Detect which cell encompasses the target text, then output its (x, y) center coordinate. 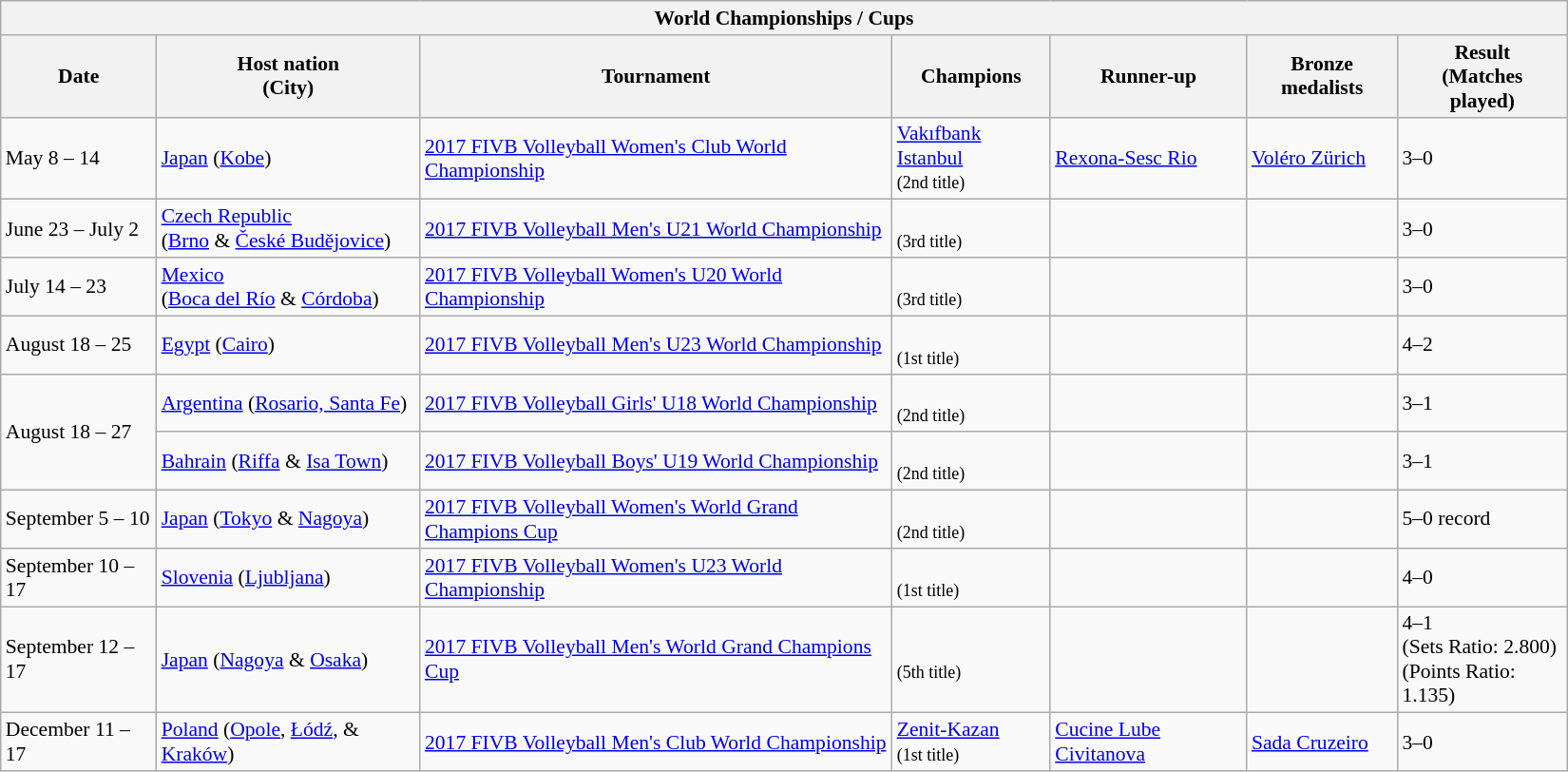
Rexona-Sesc Rio (1148, 158)
Date (79, 76)
Vakıfbank Istanbul(2nd title) (971, 158)
Voléro Zürich (1323, 158)
2017 FIVB Volleyball Girls' U18 World Championship (656, 403)
4–0 (1482, 578)
August 18 – 27 (79, 432)
Argentina (Rosario, Santa Fe) (289, 403)
May 8 – 14 (79, 158)
Mexico(Boca del Río & Córdoba) (289, 287)
2017 FIVB Volleyball Men's Club World Championship (656, 742)
Runner-up (1148, 76)
Poland (Opole, Łódź, & Kraków) (289, 742)
Champions (971, 76)
Slovenia (Ljubljana) (289, 578)
July 14 – 23 (79, 287)
2017 FIVB Volleyball Women's U23 World Championship (656, 578)
Cucine Lube Civitanova (1148, 742)
2017 FIVB Volleyball Boys' U19 World Championship (656, 462)
September 10 – 17 (79, 578)
Bronze medalists (1323, 76)
Bahrain (Riffa & Isa Town) (289, 462)
Japan (Tokyo & Nagoya) (289, 519)
2017 FIVB Volleyball Men's World Grand Champions Cup (656, 660)
Result(Matchesplayed) (1482, 76)
December 11 – 17 (79, 742)
June 23 – July 2 (79, 228)
Japan (Kobe) (289, 158)
5–0 record (1482, 519)
Tournament (656, 76)
Zenit-Kazan(1st title) (971, 742)
4–1(Sets Ratio: 2.800)(Points Ratio: 1.135) (1482, 660)
4–2 (1482, 344)
2017 FIVB Volleyball Men's U23 World Championship (656, 344)
(5th title) (971, 660)
Host nation(City) (289, 76)
2017 FIVB Volleyball Men's U21 World Championship (656, 228)
2017 FIVB Volleyball Women's U20 World Championship (656, 287)
Japan (Nagoya & Osaka) (289, 660)
September 12 – 17 (79, 660)
September 5 – 10 (79, 519)
2017 FIVB Volleyball Women's World Grand Champions Cup (656, 519)
Czech Republic(Brno & České Budějovice) (289, 228)
World Championships / Cups (784, 18)
2017 FIVB Volleyball Women's Club World Championship (656, 158)
Sada Cruzeiro (1323, 742)
August 18 – 25 (79, 344)
Egypt (Cairo) (289, 344)
